From the cell containing the given text, extract its center point as [x, y] coordinate. 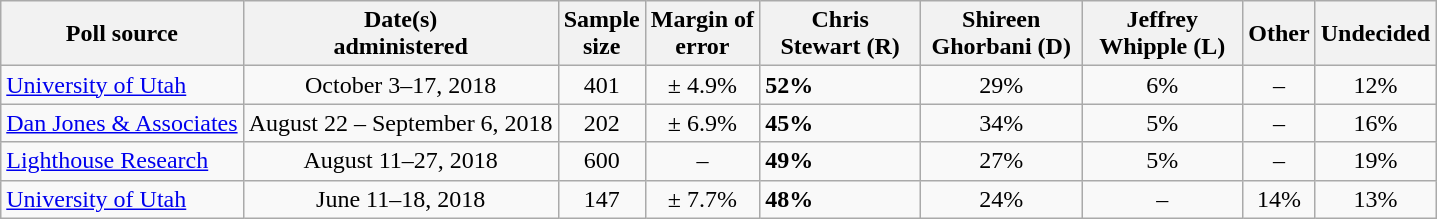
202 [602, 123]
± 7.7% [702, 199]
24% [1002, 199]
Margin oferror [702, 34]
48% [840, 199]
August 11–27, 2018 [400, 161]
Dan Jones & Associates [122, 123]
Other [1279, 34]
14% [1279, 199]
34% [1002, 123]
± 4.9% [702, 85]
600 [602, 161]
Undecided [1375, 34]
401 [602, 85]
6% [1162, 85]
ChrisStewart (R) [840, 34]
± 6.9% [702, 123]
Poll source [122, 34]
52% [840, 85]
19% [1375, 161]
147 [602, 199]
Date(s)administered [400, 34]
16% [1375, 123]
29% [1002, 85]
Samplesize [602, 34]
45% [840, 123]
August 22 – September 6, 2018 [400, 123]
October 3–17, 2018 [400, 85]
June 11–18, 2018 [400, 199]
13% [1375, 199]
Lighthouse Research [122, 161]
12% [1375, 85]
27% [1002, 161]
JeffreyWhipple (L) [1162, 34]
ShireenGhorbani (D) [1002, 34]
49% [840, 161]
